For the text-containing cell, return its midpoint in (X, Y) coordinate format. 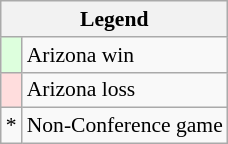
Arizona loss (125, 90)
Non-Conference game (125, 126)
Legend (114, 19)
* (12, 126)
Arizona win (125, 55)
